Return (X, Y) of the center of cell containing provided text 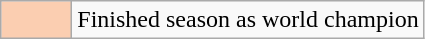
Finished season as world champion (248, 20)
